Find where the given text appears and provide that cell's center as [x, y] coordinate. 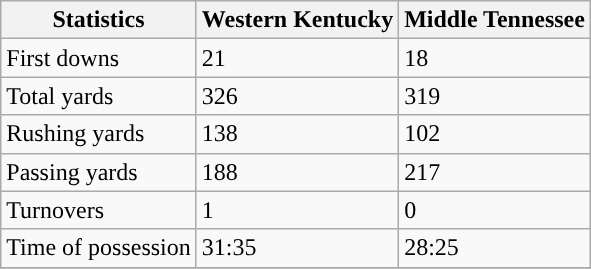
326 [297, 96]
First downs [99, 58]
Rushing yards [99, 134]
21 [297, 58]
Western Kentucky [297, 20]
Turnovers [99, 210]
138 [297, 134]
188 [297, 172]
28:25 [495, 248]
18 [495, 58]
217 [495, 172]
319 [495, 96]
31:35 [297, 248]
Time of possession [99, 248]
102 [495, 134]
0 [495, 210]
Middle Tennessee [495, 20]
1 [297, 210]
Total yards [99, 96]
Statistics [99, 20]
Passing yards [99, 172]
